Provide the [X, Y] coordinate of the cell's center where the given text is located.  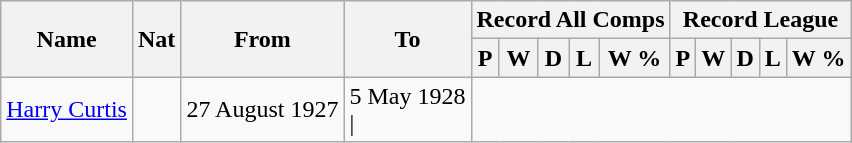
Harry Curtis [67, 110]
Record All Comps [570, 20]
Nat [156, 39]
27 August 1927 [262, 110]
5 May 1928| [408, 110]
Record League [760, 20]
To [408, 39]
From [262, 39]
Name [67, 39]
